Scan for the cell matching the given text and deliver its (x, y) coordinate at center. 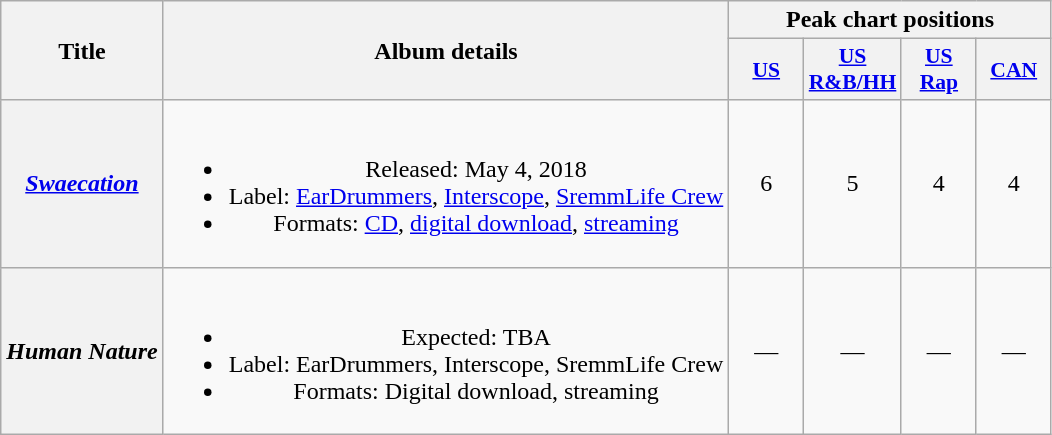
Swaecation (82, 184)
USR&B/HH (853, 70)
US (766, 70)
6 (766, 184)
5 (853, 184)
Released: May 4, 2018Label: EarDrummers, Interscope, SremmLife CrewFormats: CD, digital download, streaming (446, 184)
Title (82, 50)
Peak chart positions (890, 20)
Human Nature (82, 350)
USRap (938, 70)
CAN (1014, 70)
Album details (446, 50)
Expected: TBALabel: EarDrummers, Interscope, SremmLife CrewFormats: Digital download, streaming (446, 350)
